Provide the (X, Y) coordinate of the cell's center where the given text is located.  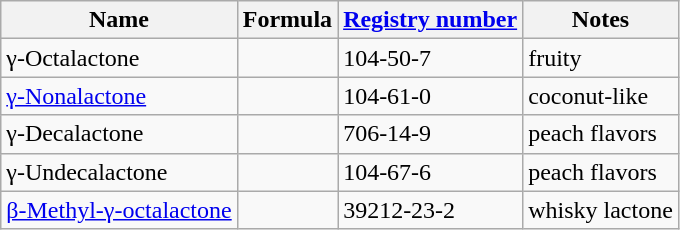
706-14-9 (430, 134)
γ-Decalactone (119, 134)
Notes (601, 20)
β-Methyl-γ-octalactone (119, 210)
whisky lactone (601, 210)
104-67-6 (430, 172)
104-61-0 (430, 96)
Name (119, 20)
Formula (287, 20)
39212-23-2 (430, 210)
Registry number (430, 20)
104-50-7 (430, 58)
fruity (601, 58)
γ-Undecalactone (119, 172)
coconut-like (601, 96)
γ-Nonalactone (119, 96)
γ-Octalactone (119, 58)
